Detect which cell encompasses the target text, then output its [X, Y] center coordinate. 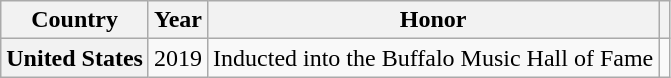
United States [75, 58]
Country [75, 20]
Year [178, 20]
Honor [434, 20]
Inducted into the Buffalo Music Hall of Fame [434, 58]
2019 [178, 58]
